Search for the cell housing the specified text and yield its [X, Y] center coordinate. 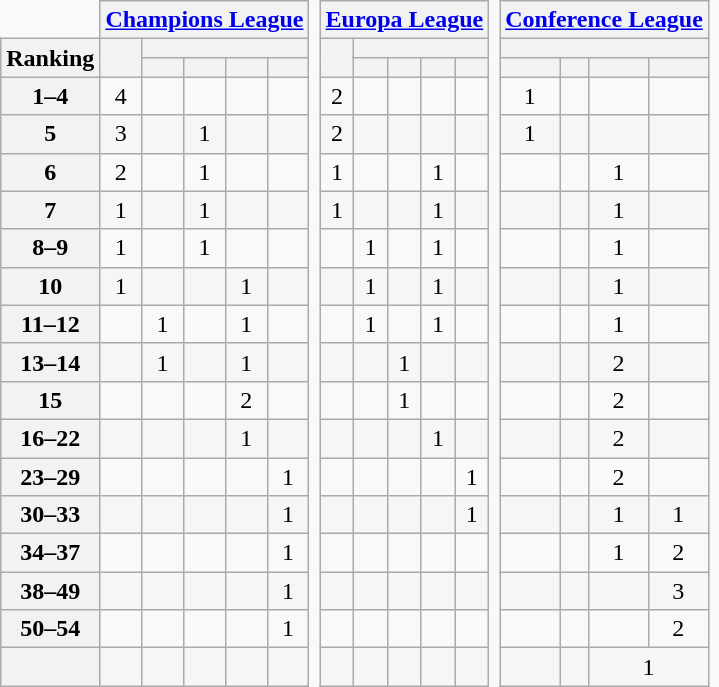
15 [50, 400]
50–54 [50, 629]
Ranking [50, 58]
10 [50, 286]
38–49 [50, 591]
11–12 [50, 324]
Europa League [404, 20]
5 [50, 134]
23–29 [50, 477]
4 [121, 96]
7 [50, 210]
8–9 [50, 248]
Conference League [604, 20]
34–37 [50, 553]
6 [50, 172]
13–14 [50, 362]
1–4 [50, 96]
30–33 [50, 515]
16–22 [50, 438]
Champions League [204, 20]
